For the text-containing cell, return its midpoint in (X, Y) coordinate format. 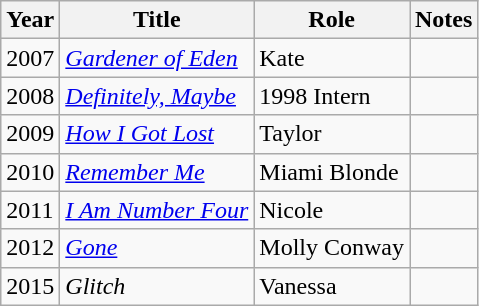
Year (30, 20)
2008 (30, 96)
Gardener of Eden (157, 58)
Taylor (332, 134)
How I Got Lost (157, 134)
2012 (30, 248)
2009 (30, 134)
Notes (444, 20)
I Am Number Four (157, 210)
2010 (30, 172)
Nicole (332, 210)
Remember Me (157, 172)
Vanessa (332, 286)
Title (157, 20)
1998 Intern (332, 96)
2007 (30, 58)
2015 (30, 286)
Glitch (157, 286)
Definitely, Maybe (157, 96)
Kate (332, 58)
Molly Conway (332, 248)
Role (332, 20)
2011 (30, 210)
Miami Blonde (332, 172)
Gone (157, 248)
